Capture the cell that displays the provided text and extract its (X, Y) central coordinate. 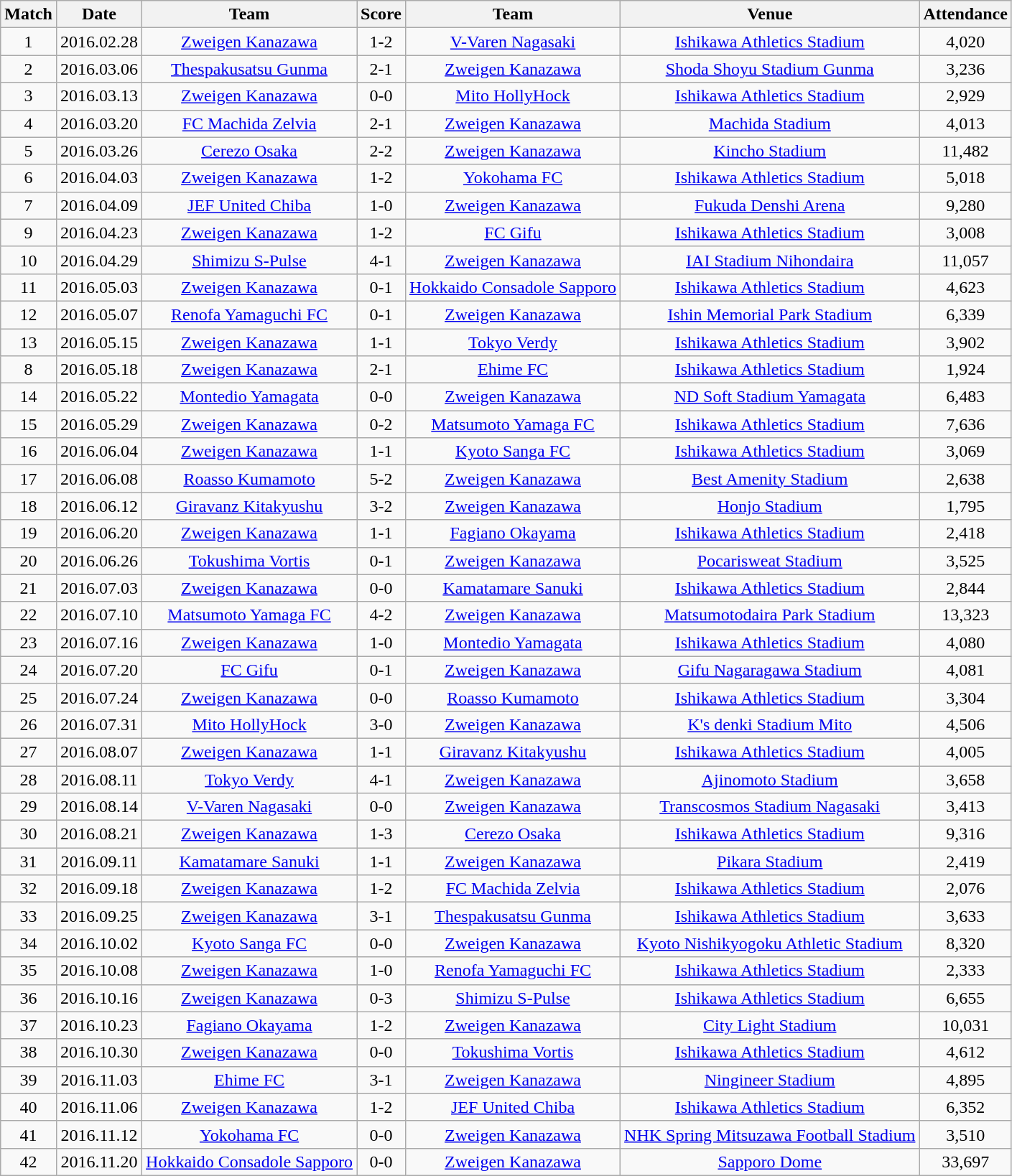
6,339 (965, 314)
Pocarisweat Stadium (770, 561)
Attendance (965, 14)
2016.10.02 (99, 943)
2016.11.06 (99, 1107)
NHK Spring Mitsuzawa Football Stadium (770, 1134)
2016.03.06 (99, 69)
9,316 (965, 834)
35 (29, 971)
4,623 (965, 287)
22 (29, 615)
Best Amenity Stadium (770, 479)
20 (29, 561)
33 (29, 916)
2016.02.28 (99, 42)
2016.06.08 (99, 479)
6,352 (965, 1107)
13 (29, 342)
2,638 (965, 479)
11,057 (965, 260)
3-2 (381, 506)
3,008 (965, 233)
23 (29, 643)
7 (29, 205)
26 (29, 724)
Honjo Stadium (770, 506)
2,844 (965, 588)
42 (29, 1162)
14 (29, 397)
4 (29, 123)
2 (29, 69)
6 (29, 178)
Ajinomoto Stadium (770, 779)
6,483 (965, 397)
1,795 (965, 506)
2016.07.20 (99, 670)
2016.09.18 (99, 889)
Match (29, 14)
28 (29, 779)
1-3 (381, 834)
2016.10.08 (99, 971)
City Light Stadium (770, 1025)
3,510 (965, 1134)
Ningineer Stadium (770, 1080)
2016.03.13 (99, 96)
3,236 (965, 69)
ND Soft Stadium Yamagata (770, 397)
4,005 (965, 752)
2016.10.23 (99, 1025)
2016.08.14 (99, 807)
4,020 (965, 42)
Fukuda Denshi Arena (770, 205)
5,018 (965, 178)
4,506 (965, 724)
2016.09.11 (99, 862)
2016.08.21 (99, 834)
Date (99, 14)
25 (29, 697)
2016.05.03 (99, 287)
3-0 (381, 724)
3,413 (965, 807)
2016.11.20 (99, 1162)
2016.07.31 (99, 724)
2016.09.25 (99, 916)
2,418 (965, 533)
4,612 (965, 1053)
17 (29, 479)
2016.04.23 (99, 233)
3,525 (965, 561)
Kincho Stadium (770, 151)
0-2 (381, 424)
4,895 (965, 1080)
2,076 (965, 889)
2016.05.07 (99, 314)
2016.10.16 (99, 998)
12 (29, 314)
4,081 (965, 670)
3,633 (965, 916)
4,080 (965, 643)
2016.08.11 (99, 779)
Ishin Memorial Park Stadium (770, 314)
2016.08.07 (99, 752)
15 (29, 424)
Score (381, 14)
2016.11.12 (99, 1134)
2016.10.30 (99, 1053)
19 (29, 533)
34 (29, 943)
2,929 (965, 96)
30 (29, 834)
4-2 (381, 615)
2016.11.03 (99, 1080)
K's denki Stadium Mito (770, 724)
33,697 (965, 1162)
9,280 (965, 205)
39 (29, 1080)
9 (29, 233)
27 (29, 752)
2016.03.20 (99, 123)
2016.06.04 (99, 452)
29 (29, 807)
Transcosmos Stadium Nagasaki (770, 807)
Machida Stadium (770, 123)
2,419 (965, 862)
2016.04.09 (99, 205)
Venue (770, 14)
2016.03.26 (99, 151)
5-2 (381, 479)
10 (29, 260)
2016.06.26 (99, 561)
2016.04.29 (99, 260)
3,069 (965, 452)
2016.05.15 (99, 342)
41 (29, 1134)
2016.05.18 (99, 370)
Sapporo Dome (770, 1162)
8,320 (965, 943)
4,013 (965, 123)
7,636 (965, 424)
37 (29, 1025)
21 (29, 588)
10,031 (965, 1025)
2016.07.03 (99, 588)
36 (29, 998)
1,924 (965, 370)
3 (29, 96)
IAI Stadium Nihondaira (770, 260)
5 (29, 151)
Shoda Shoyu Stadium Gunma (770, 69)
24 (29, 670)
Pikara Stadium (770, 862)
2016.06.20 (99, 533)
16 (29, 452)
6,655 (965, 998)
Kyoto Nishikyogoku Athletic Stadium (770, 943)
3,658 (965, 779)
2016.07.16 (99, 643)
2016.04.03 (99, 178)
11 (29, 287)
13,323 (965, 615)
32 (29, 889)
2016.05.22 (99, 397)
38 (29, 1053)
31 (29, 862)
2,333 (965, 971)
18 (29, 506)
8 (29, 370)
2016.07.10 (99, 615)
11,482 (965, 151)
1 (29, 42)
Gifu Nagaragawa Stadium (770, 670)
2016.05.29 (99, 424)
40 (29, 1107)
Matsumotodaira Park Stadium (770, 615)
2-2 (381, 151)
2016.06.12 (99, 506)
2016.07.24 (99, 697)
3,304 (965, 697)
3,902 (965, 342)
0-3 (381, 998)
